Locate the cell with the specified text and output its (x, y) center coordinate. 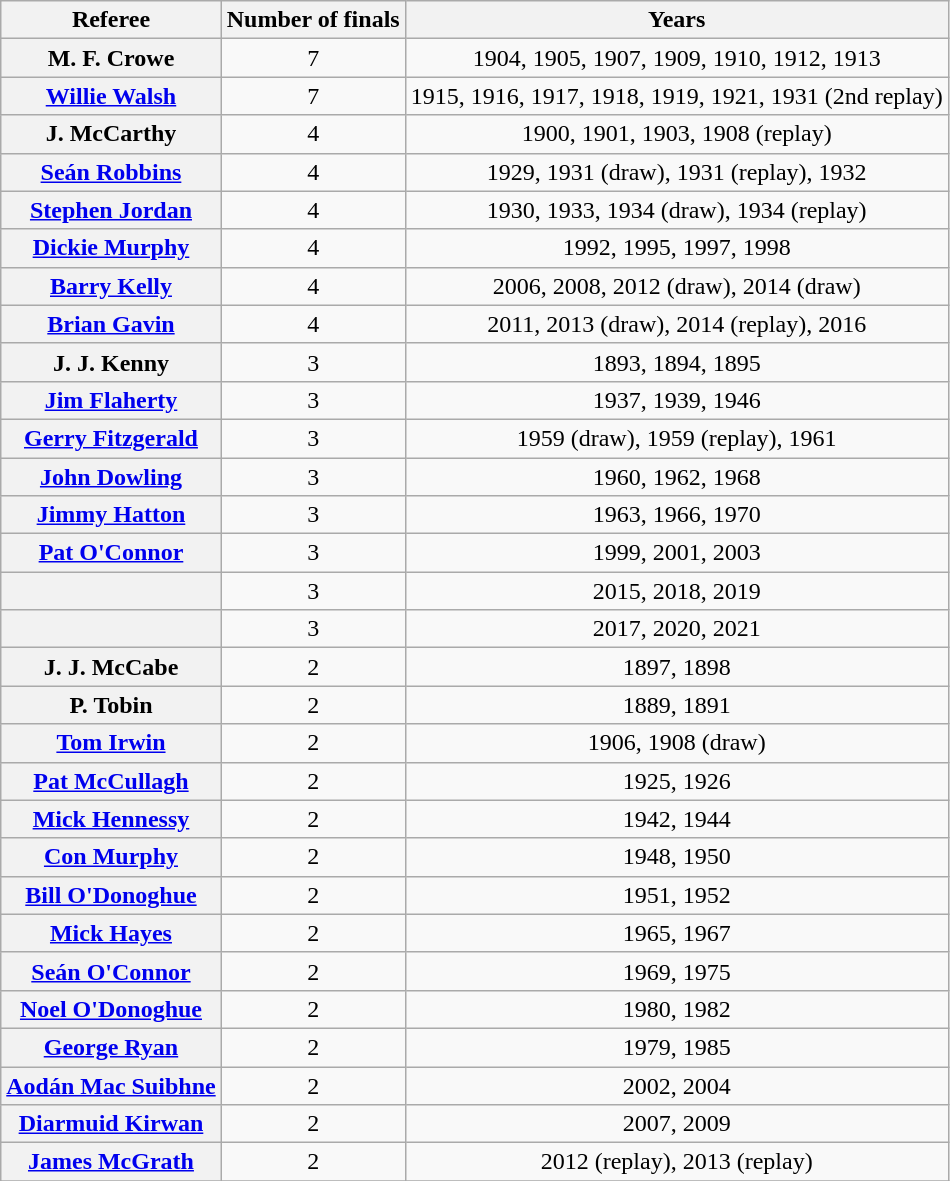
J. McCarthy (111, 134)
1893, 1894, 1895 (676, 362)
Con Murphy (111, 857)
Aodán Mac Suibhne (111, 1085)
1930, 1933, 1934 (draw), 1934 (replay) (676, 210)
1999, 2001, 2003 (676, 553)
1929, 1931 (draw), 1931 (replay), 1932 (676, 172)
1897, 1898 (676, 667)
Willie Walsh (111, 96)
Seán Robbins (111, 172)
Dickie Murphy (111, 248)
1906, 1908 (draw) (676, 743)
Diarmuid Kirwan (111, 1124)
Years (676, 20)
George Ryan (111, 1047)
M. F. Crowe (111, 58)
2015, 2018, 2019 (676, 591)
Bill O'Donoghue (111, 895)
John Dowling (111, 477)
Jim Flaherty (111, 400)
1980, 1982 (676, 1009)
James McGrath (111, 1162)
1937, 1939, 1946 (676, 400)
2007, 2009 (676, 1124)
Tom Irwin (111, 743)
2011, 2013 (draw), 2014 (replay), 2016 (676, 324)
Barry Kelly (111, 286)
1969, 1975 (676, 971)
1960, 1962, 1968 (676, 477)
Mick Hayes (111, 933)
Brian Gavin (111, 324)
2017, 2020, 2021 (676, 629)
Number of finals (313, 20)
P. Tobin (111, 705)
Pat O'Connor (111, 553)
1959 (draw), 1959 (replay), 1961 (676, 438)
Referee (111, 20)
2002, 2004 (676, 1085)
1889, 1891 (676, 705)
Stephen Jordan (111, 210)
1948, 1950 (676, 857)
1951, 1952 (676, 895)
J. J. Kenny (111, 362)
1925, 1926 (676, 781)
1979, 1985 (676, 1047)
Seán O'Connor (111, 971)
2006, 2008, 2012 (draw), 2014 (draw) (676, 286)
1904, 1905, 1907, 1909, 1910, 1912, 1913 (676, 58)
1992, 1995, 1997, 1998 (676, 248)
Mick Hennessy (111, 819)
1942, 1944 (676, 819)
Jimmy Hatton (111, 515)
2012 (replay), 2013 (replay) (676, 1162)
1965, 1967 (676, 933)
Gerry Fitzgerald (111, 438)
1963, 1966, 1970 (676, 515)
Pat McCullagh (111, 781)
1900, 1901, 1903, 1908 (replay) (676, 134)
1915, 1916, 1917, 1918, 1919, 1921, 1931 (2nd replay) (676, 96)
Noel O'Donoghue (111, 1009)
J. J. McCabe (111, 667)
